Provide the (x, y) coordinate of the cell's center where the given text is located.  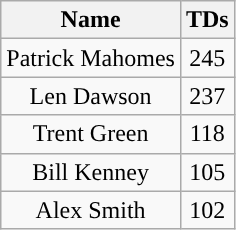
Patrick Mahomes (91, 58)
245 (207, 58)
237 (207, 96)
Bill Kenney (91, 172)
Len Dawson (91, 96)
Alex Smith (91, 210)
118 (207, 134)
105 (207, 172)
Trent Green (91, 134)
Name (91, 20)
102 (207, 210)
TDs (207, 20)
